Capture the cell that displays the provided text and extract its [x, y] central coordinate. 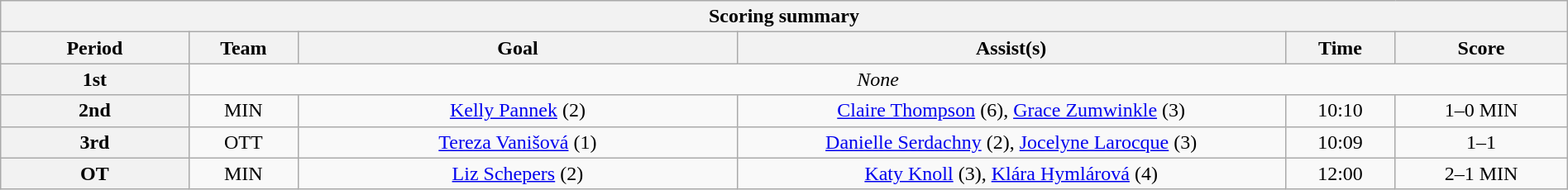
3rd [94, 142]
Katy Knoll (3), Klára Hymlárová (4) [1011, 173]
Scoring summary [784, 17]
1–1 [1481, 142]
1st [94, 79]
Period [94, 48]
Time [1340, 48]
10:09 [1340, 142]
1–0 MIN [1481, 111]
None [878, 79]
Score [1481, 48]
2–1 MIN [1481, 173]
2nd [94, 111]
Claire Thompson (6), Grace Zumwinkle (3) [1011, 111]
OT [94, 173]
OTT [243, 142]
Tereza Vanišová (1) [518, 142]
12:00 [1340, 173]
Kelly Pannek (2) [518, 111]
Liz Schepers (2) [518, 173]
Team [243, 48]
Assist(s) [1011, 48]
10:10 [1340, 111]
Danielle Serdachny (2), Jocelyne Larocque (3) [1011, 142]
Goal [518, 48]
